Determine the (x, y) coordinate at the center of the cell enclosing the given text.  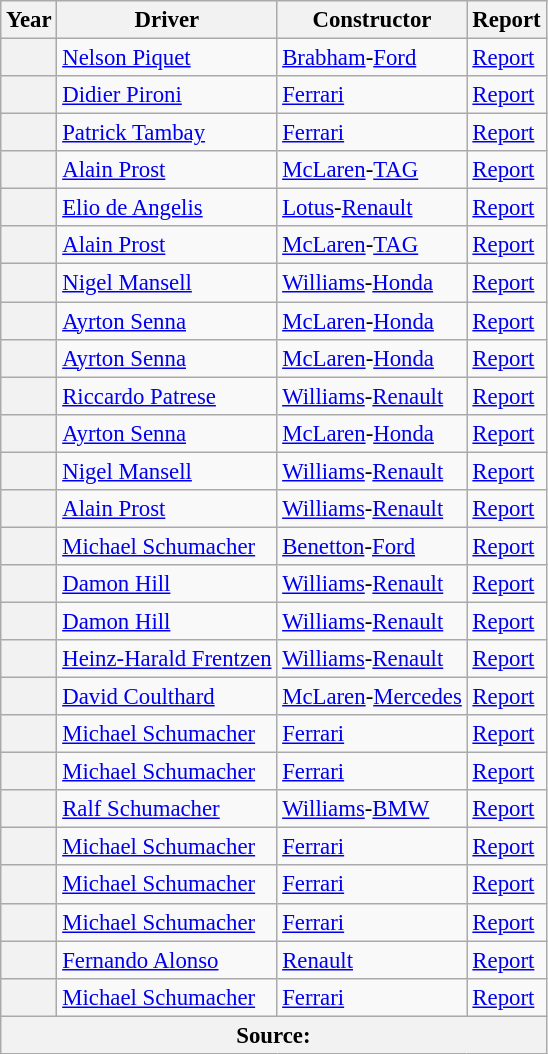
Nelson Piquet (167, 58)
Heinz-Harald Frentzen (167, 659)
Lotus-Renault (372, 208)
Constructor (372, 20)
Patrick Tambay (167, 133)
Elio de Angelis (167, 208)
Williams-BMW (372, 809)
Source: (274, 1035)
Riccardo Patrese (167, 396)
David Coulthard (167, 697)
Benetton-Ford (372, 546)
Brabham-Ford (372, 58)
Ralf Schumacher (167, 809)
Williams-Honda (372, 283)
McLaren-Mercedes (372, 697)
Didier Pironi (167, 95)
Driver (167, 20)
Year (29, 20)
Fernando Alonso (167, 960)
Renault (372, 960)
